Scan for the cell matching the given text and deliver its [X, Y] coordinate at center. 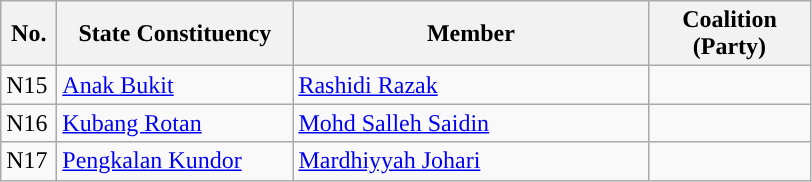
No. [29, 34]
Mohd Salleh Saidin [471, 123]
Member [471, 34]
Rashidi Razak [471, 85]
State Constituency [175, 34]
N15 [29, 85]
Coalition (Party) [730, 34]
N16 [29, 123]
Kubang Rotan [175, 123]
Mardhiyyah Johari [471, 161]
Pengkalan Kundor [175, 161]
Anak Bukit [175, 85]
N17 [29, 161]
